Return the [x, y] coordinate for the center point of the cell that contains the specified text.  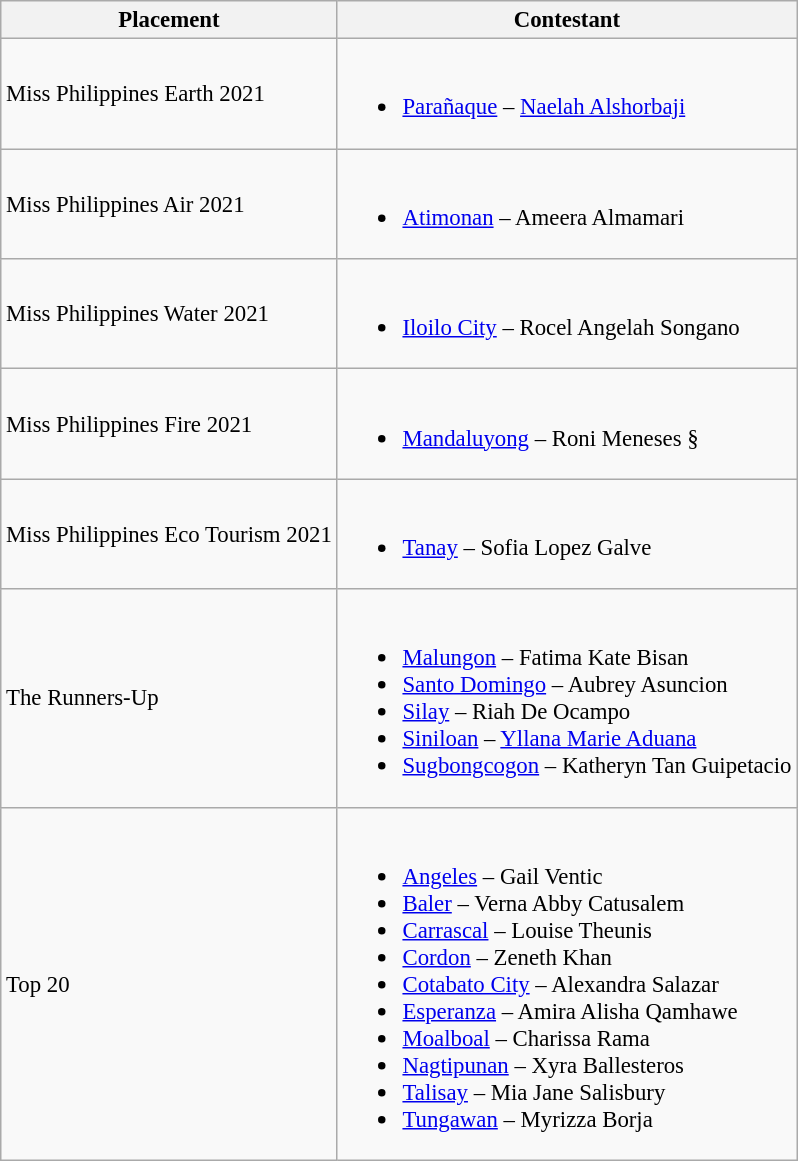
Malungon – Fatima Kate BisanSanto Domingo – Aubrey AsuncionSilay – Riah De OcampoSiniloan – Yllana Marie AduanaSugbongcogon – Katheryn Tan Guipetacio [567, 698]
Iloilo City – Rocel Angelah Songano [567, 314]
Atimonan – Ameera Almamari [567, 204]
Placement [169, 20]
Tanay – Sofia Lopez Galve [567, 534]
Miss Philippines Air 2021 [169, 204]
Contestant [567, 20]
Top 20 [169, 984]
Miss Philippines Fire 2021 [169, 424]
Miss Philippines Eco Tourism 2021 [169, 534]
The Runners-Up [169, 698]
Miss Philippines Water 2021 [169, 314]
Parañaque – Naelah Alshorbaji [567, 94]
Mandaluyong – Roni Meneses § [567, 424]
Miss Philippines Earth 2021 [169, 94]
